Determine the [x, y] coordinate at the center of the cell enclosing the given text.  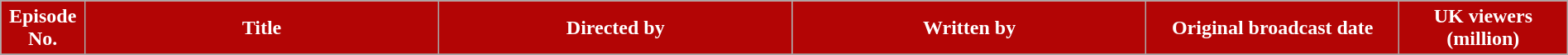
Directed by [615, 28]
Original broadcast date [1273, 28]
EpisodeNo. [43, 28]
Title [262, 28]
UK viewers(million) [1483, 28]
Written by [969, 28]
